Locate the cell with the specified text and output its (X, Y) center coordinate. 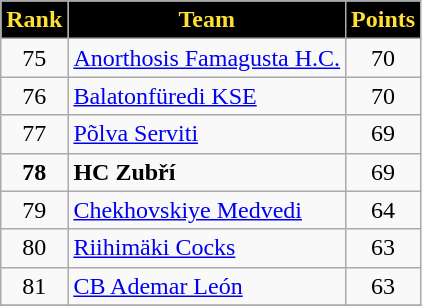
Team (207, 20)
Points (384, 20)
78 (34, 172)
81 (34, 286)
75 (34, 58)
64 (384, 210)
Chekhovskiye Medvedi (207, 210)
Rank (34, 20)
76 (34, 96)
Riihimäki Cocks (207, 248)
CB Ademar León (207, 286)
Põlva Serviti (207, 134)
Balatonfüredi KSE (207, 96)
Anorthosis Famagusta H.C. (207, 58)
79 (34, 210)
77 (34, 134)
80 (34, 248)
HC Zubří (207, 172)
